Detect which cell encompasses the target text, then output its [X, Y] center coordinate. 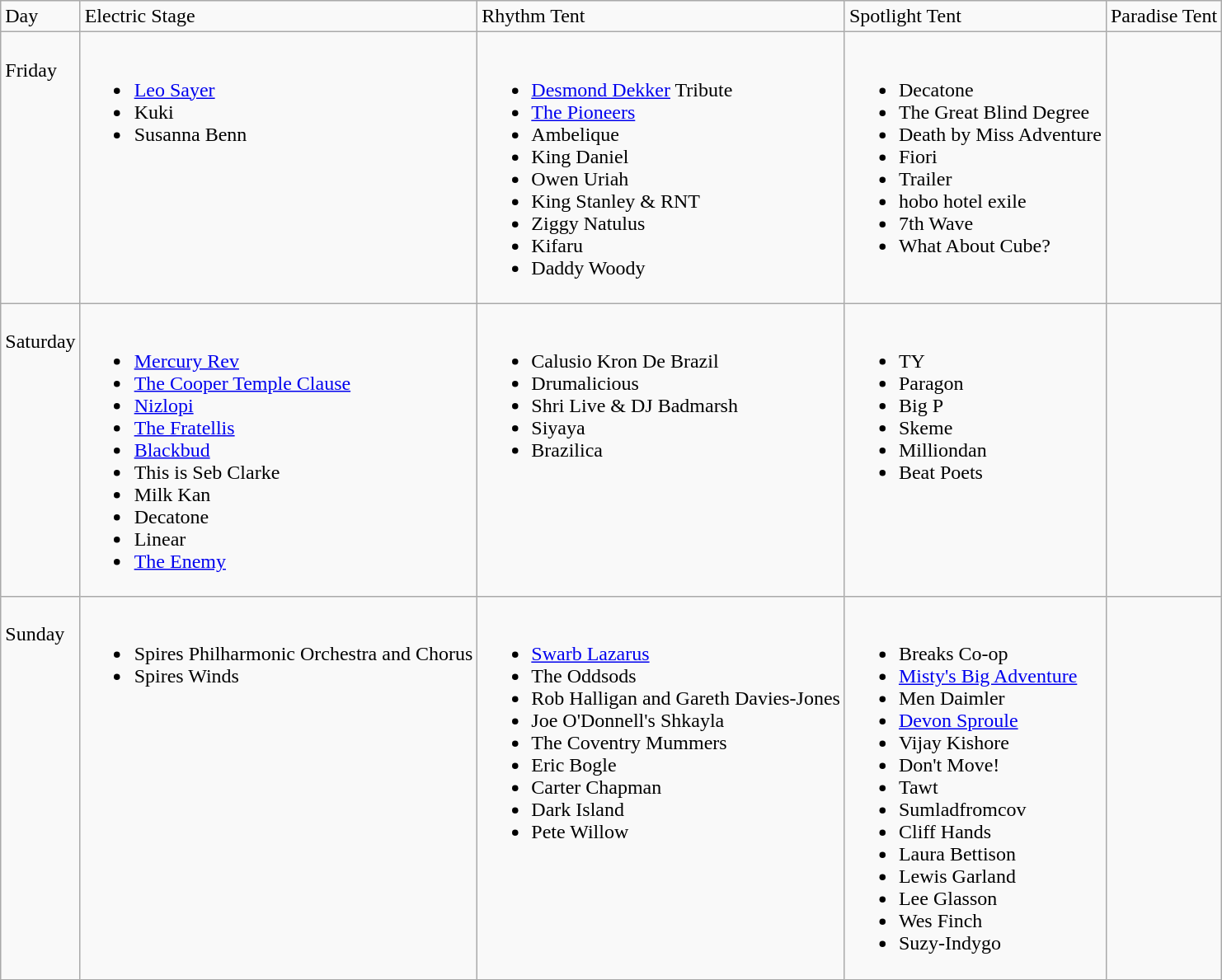
Rhythm Tent [661, 16]
DecatoneThe Great Blind DegreeDeath by Miss AdventureFioriTrailerhobo hotel exile7th WaveWhat About Cube? [975, 168]
Electric Stage [279, 16]
Paradise Tent [1163, 16]
TYParagonBig PSkemeMilliondanBeat Poets [975, 450]
Friday [40, 168]
Leo SayerKukiSusanna Benn [279, 168]
Mercury RevThe Cooper Temple ClauseNizlopiThe FratellisBlackbudThis is Seb ClarkeMilk KanDecatoneLinearThe Enemy [279, 450]
Sunday [40, 788]
Swarb LazarusThe OddsodsRob Halligan and Gareth Davies-JonesJoe O'Donnell's ShkaylaThe Coventry MummersEric BogleCarter ChapmanDark IslandPete Willow [661, 788]
Saturday [40, 450]
Calusio Kron De BrazilDrumaliciousShri Live & DJ BadmarshSiyayaBrazilica [661, 450]
Desmond Dekker TributeThe PioneersAmbeliqueKing DanielOwen UriahKing Stanley & RNTZiggy NatulusKifaruDaddy Woody [661, 168]
Day [40, 16]
Spotlight Tent [975, 16]
Spires Philharmonic Orchestra and ChorusSpires Winds [279, 788]
